Return [X, Y] of the center of cell containing provided text 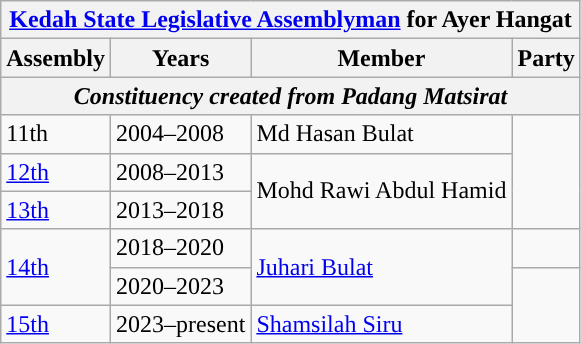
Shamsilah Siru [382, 324]
Assembly [56, 58]
15th [56, 324]
Juhari Bulat [382, 267]
Mohd Rawi Abdul Hamid [382, 191]
2013–2018 [180, 210]
2018–2020 [180, 248]
Constituency created from Padang Matsirat [291, 96]
Md Hasan Bulat [382, 134]
2008–2013 [180, 172]
2020–2023 [180, 286]
13th [56, 210]
11th [56, 134]
14th [56, 267]
Kedah State Legislative Assemblyman for Ayer Hangat [291, 20]
Party [546, 58]
2023–present [180, 324]
12th [56, 172]
Member [382, 58]
2004–2008 [180, 134]
Years [180, 58]
